Identify which cell holds the provided text, then report its [x, y] central coordinate. 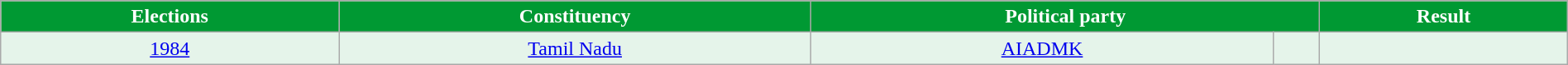
AIADMK [1042, 48]
Result [1444, 17]
Elections [170, 17]
Constituency [576, 17]
1984 [170, 48]
Political party [1065, 17]
Tamil Nadu [576, 48]
